Scan for the cell matching the given text and deliver its [x, y] coordinate at center. 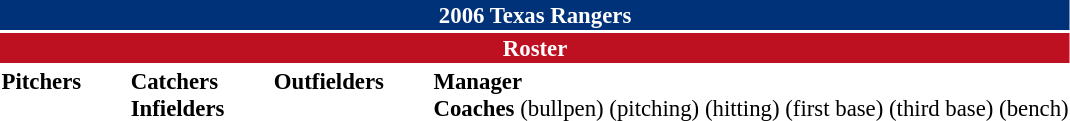
Roster [535, 48]
2006 Texas Rangers [535, 15]
